Locate the cell with the specified text and output its [x, y] center coordinate. 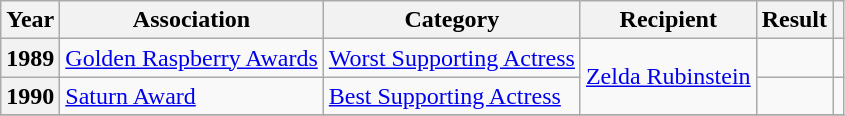
Worst Supporting Actress [452, 58]
Saturn Award [192, 96]
1990 [30, 96]
Recipient [668, 20]
Year [30, 20]
Association [192, 20]
1989 [30, 58]
Golden Raspberry Awards [192, 58]
Category [452, 20]
Zelda Rubinstein [668, 77]
Best Supporting Actress [452, 96]
Result [794, 20]
